Return [x, y] of the center of cell containing provided text 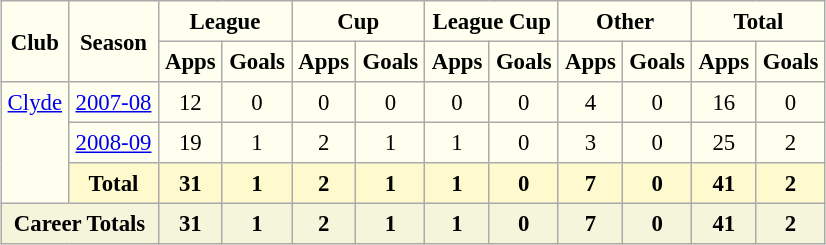
Career Totals [80, 223]
12 [190, 102]
Club [35, 42]
Other [624, 21]
Season [114, 42]
4 [590, 102]
2007-08 [114, 102]
19 [190, 142]
2008-09 [114, 142]
Clyde [35, 143]
League [224, 21]
League Cup [492, 21]
Cup [358, 21]
16 [724, 102]
25 [724, 142]
3 [590, 142]
